Output the (X, Y) coordinate of the center of the cell containing the given text.  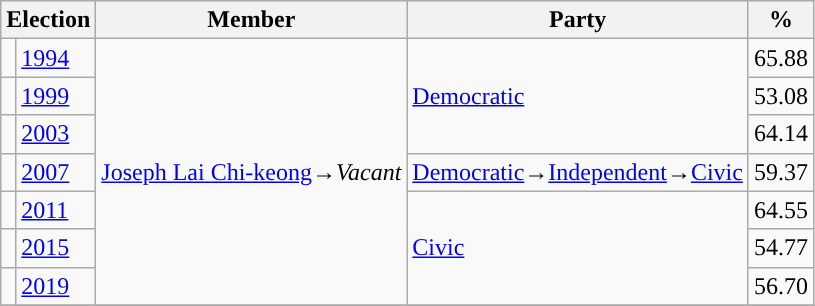
53.08 (780, 96)
Election (48, 20)
1994 (56, 58)
54.77 (780, 248)
64.55 (780, 210)
64.14 (780, 134)
Civic (578, 248)
Member (252, 20)
2007 (56, 172)
1999 (56, 96)
2015 (56, 248)
Party (578, 20)
Democratic→Independent→Civic (578, 172)
59.37 (780, 172)
2019 (56, 286)
65.88 (780, 58)
2011 (56, 210)
Democratic (578, 96)
56.70 (780, 286)
2003 (56, 134)
Joseph Lai Chi-keong→Vacant (252, 172)
% (780, 20)
